Return the (X, Y) coordinate for the center point of the cell that contains the specified text.  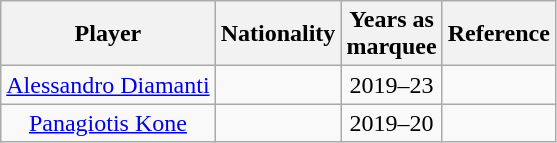
Nationality (278, 34)
2019–20 (392, 123)
Reference (498, 34)
Panagiotis Kone (108, 123)
2019–23 (392, 85)
Player (108, 34)
Years as marquee (392, 34)
Alessandro Diamanti (108, 85)
